Pinpoint the cell where the given text exists, returning its (x, y) midpoint coordinate. 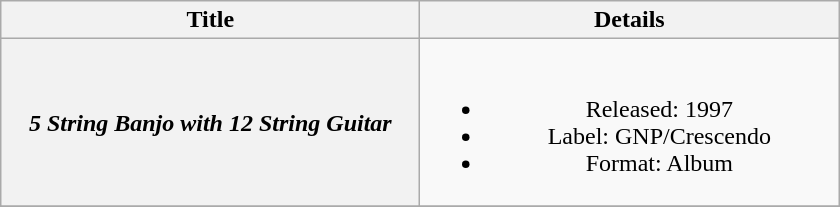
Title (210, 20)
Details (630, 20)
5 String Banjo with 12 String Guitar (210, 122)
Released: 1997Label: GNP/CrescendoFormat: Album (630, 122)
